Find where the given text appears and provide that cell's center as [x, y] coordinate. 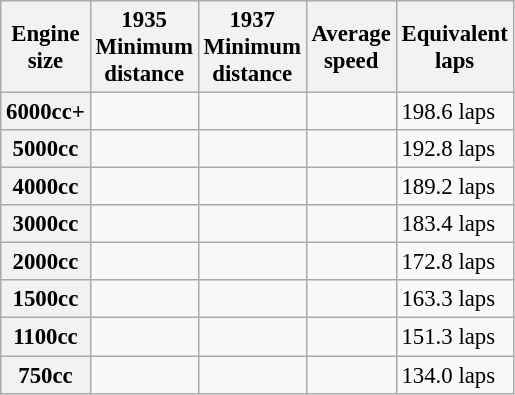
1935Minimum distance [144, 47]
183.4 laps [454, 224]
192.8 laps [454, 149]
163.3 laps [454, 299]
4000cc [46, 187]
1937Minimum distance [252, 47]
134.0 laps [454, 375]
1100cc [46, 337]
151.3 laps [454, 337]
5000cc [46, 149]
750cc [46, 375]
3000cc [46, 224]
Equivalent laps [454, 47]
172.8 laps [454, 262]
Engine size [46, 47]
Average speed [351, 47]
2000cc [46, 262]
189.2 laps [454, 187]
6000cc+ [46, 112]
198.6 laps [454, 112]
1500cc [46, 299]
